For the text-containing cell, return its midpoint in (x, y) coordinate format. 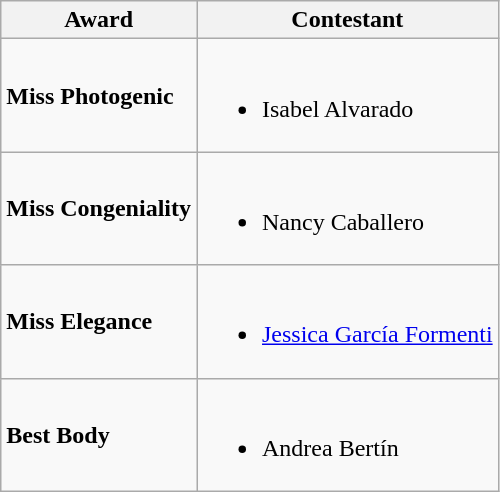
Best Body (99, 434)
Miss Elegance (99, 322)
Jessica García Formenti (347, 322)
Contestant (347, 20)
Nancy Caballero (347, 208)
Miss Congeniality (99, 208)
Andrea Bertín (347, 434)
Isabel Alvarado (347, 96)
Miss Photogenic (99, 96)
Award (99, 20)
